From the cell containing the given text, extract its center point as (X, Y) coordinate. 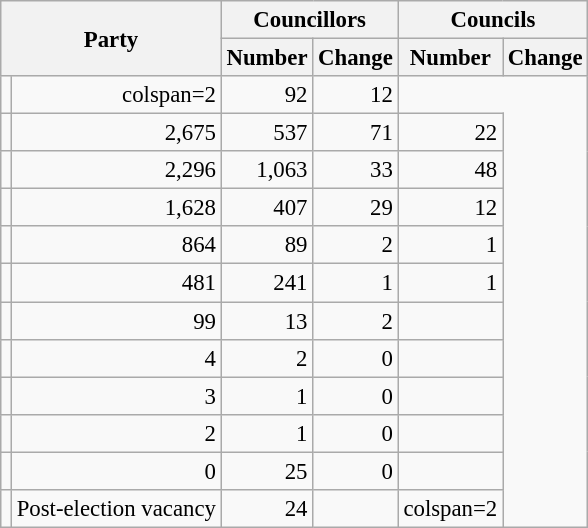
2,296 (116, 170)
Councillors (310, 20)
864 (116, 245)
Post-election vacancy (116, 509)
71 (356, 133)
241 (267, 283)
92 (267, 95)
1,063 (267, 170)
407 (267, 208)
33 (356, 170)
13 (267, 321)
Party (111, 38)
99 (116, 321)
48 (450, 170)
537 (267, 133)
Councils (493, 20)
22 (450, 133)
29 (356, 208)
2,675 (116, 133)
25 (267, 471)
481 (116, 283)
3 (116, 396)
89 (267, 245)
24 (267, 509)
4 (116, 358)
1,628 (116, 208)
